From the cell containing the given text, extract its center point as (X, Y) coordinate. 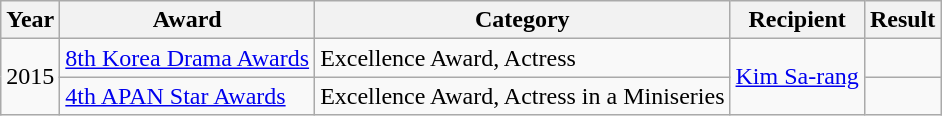
4th APAN Star Awards (188, 96)
Excellence Award, Actress in a Miniseries (522, 96)
8th Korea Drama Awards (188, 58)
Recipient (797, 20)
Result (902, 20)
Award (188, 20)
2015 (30, 77)
Year (30, 20)
Kim Sa-rang (797, 77)
Category (522, 20)
Excellence Award, Actress (522, 58)
